Return the (x, y) coordinate for the center point of the cell that contains the specified text.  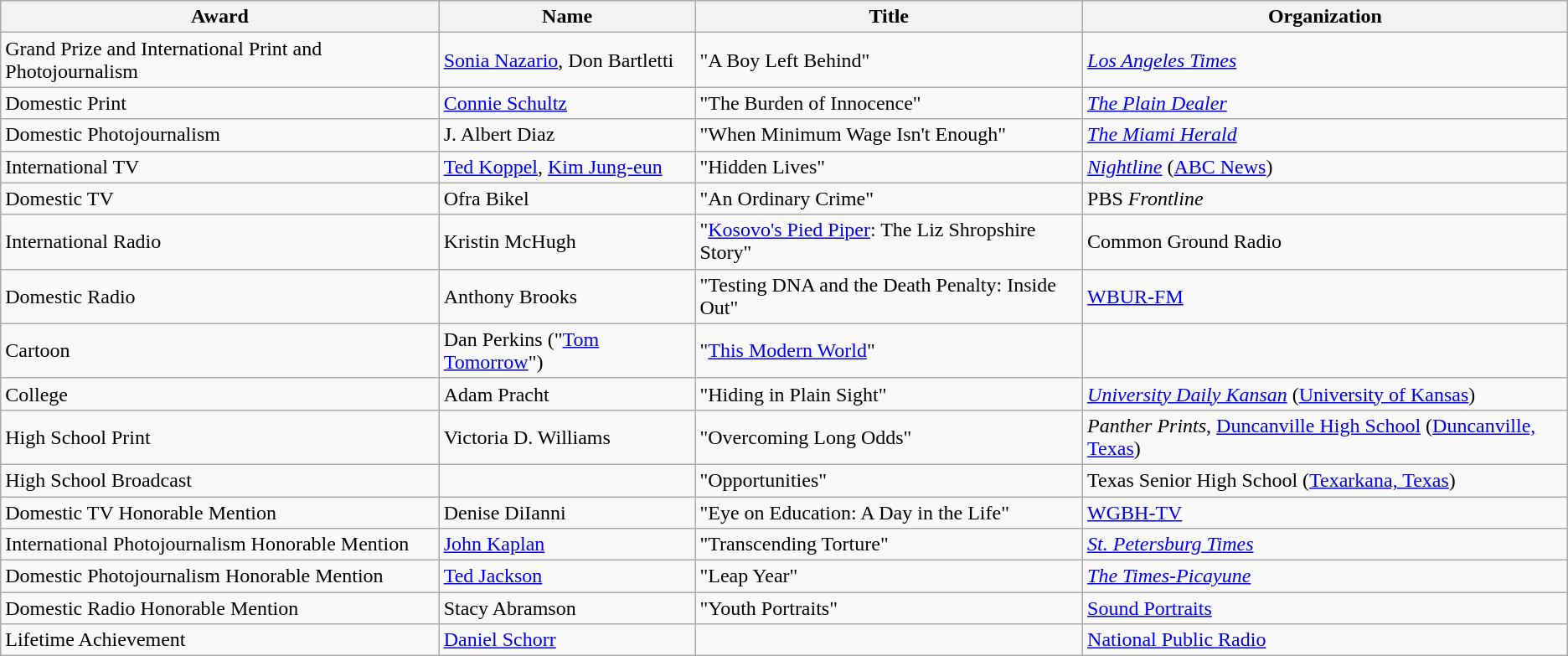
Texas Senior High School (Texarkana, Texas) (1325, 480)
"Hidden Lives" (890, 167)
Adam Pracht (567, 394)
"This Modern World" (890, 350)
Panther Prints, Duncanville High School (Duncanville, Texas) (1325, 437)
"The Burden of Innocence" (890, 103)
The Plain Dealer (1325, 103)
Domestic Radio (219, 297)
Sonia Nazario, Don Bartletti (567, 60)
WGBH-TV (1325, 512)
"Testing DNA and the Death Penalty: Inside Out" (890, 297)
"Eye on Education: A Day in the Life" (890, 512)
Ted Jackson (567, 576)
Domestic Radio Honorable Mention (219, 608)
High School Print (219, 437)
Stacy Abramson (567, 608)
Cartoon (219, 350)
PBS Frontline (1325, 199)
"A Boy Left Behind" (890, 60)
The Miami Herald (1325, 135)
Nightline (ABC News) (1325, 167)
Kristin McHugh (567, 241)
High School Broadcast (219, 480)
International Radio (219, 241)
Title (890, 17)
Grand Prize and International Print and Photojournalism (219, 60)
Domestic Print (219, 103)
The Times-Picayune (1325, 576)
College (219, 394)
Domestic Photojournalism (219, 135)
Lifetime Achievement (219, 640)
"Hiding in Plain Sight" (890, 394)
Award (219, 17)
Connie Schultz (567, 103)
John Kaplan (567, 545)
International TV (219, 167)
Dan Perkins ("Tom Tomorrow") (567, 350)
"Overcoming Long Odds" (890, 437)
WBUR-FM (1325, 297)
"Opportunities" (890, 480)
University Daily Kansan (University of Kansas) (1325, 394)
Common Ground Radio (1325, 241)
"Youth Portraits" (890, 608)
National Public Radio (1325, 640)
Victoria D. Williams (567, 437)
Anthony Brooks (567, 297)
Denise DiIanni (567, 512)
Name (567, 17)
Domestic TV (219, 199)
"Leap Year" (890, 576)
Ted Koppel, Kim Jung-eun (567, 167)
Organization (1325, 17)
Ofra Bikel (567, 199)
International Photojournalism Honorable Mention (219, 545)
Domestic TV Honorable Mention (219, 512)
"When Minimum Wage Isn't Enough" (890, 135)
Sound Portraits (1325, 608)
"Transcending Torture" (890, 545)
"An Ordinary Crime" (890, 199)
Los Angeles Times (1325, 60)
J. Albert Diaz (567, 135)
Domestic Photojournalism Honorable Mention (219, 576)
"Kosovo's Pied Piper: The Liz Shropshire Story" (890, 241)
Daniel Schorr (567, 640)
St. Petersburg Times (1325, 545)
